Determine the [x, y] coordinate at the center of the cell enclosing the given text.  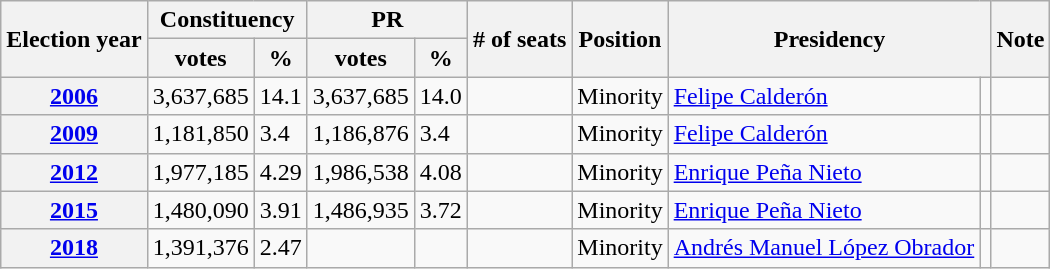
2009 [74, 134]
# of seats [519, 39]
2006 [74, 96]
2012 [74, 172]
1,391,376 [200, 248]
1,181,850 [200, 134]
1,986,538 [360, 172]
1,977,185 [200, 172]
14.1 [280, 96]
Position [620, 39]
4.08 [440, 172]
3.72 [440, 210]
Andrés Manuel López Obrador [824, 248]
Election year [74, 39]
1,480,090 [200, 210]
Note [1020, 39]
PR [387, 20]
14.0 [440, 96]
3.91 [280, 210]
Presidency [830, 39]
1,186,876 [360, 134]
1,486,935 [360, 210]
2015 [74, 210]
2018 [74, 248]
2.47 [280, 248]
4.29 [280, 172]
Constituency [227, 20]
